Search for the cell housing the specified text and yield its [X, Y] center coordinate. 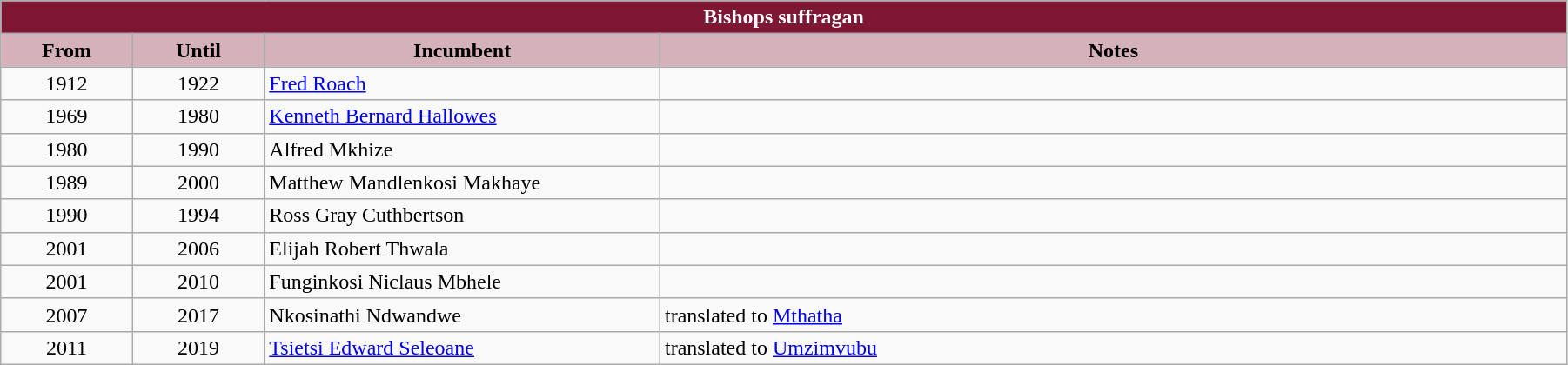
Fred Roach [463, 83]
1989 [67, 182]
2007 [67, 315]
Funginkosi Niclaus Mbhele [463, 282]
Bishops suffragan [784, 17]
Matthew Mandlenkosi Makhaye [463, 182]
Incumbent [463, 50]
From [67, 50]
translated to Mthatha [1113, 315]
Notes [1113, 50]
2000 [198, 182]
2010 [198, 282]
2017 [198, 315]
1922 [198, 83]
1994 [198, 216]
translated to Umzimvubu [1113, 348]
1912 [67, 83]
2006 [198, 249]
Until [198, 50]
Ross Gray Cuthbertson [463, 216]
1969 [67, 116]
2019 [198, 348]
Alfred Mkhize [463, 149]
Nkosinathi Ndwandwe [463, 315]
Tsietsi Edward Seleoane [463, 348]
Kenneth Bernard Hallowes [463, 116]
Elijah Robert Thwala [463, 249]
2011 [67, 348]
